Return (X, Y) of the center of cell containing provided text 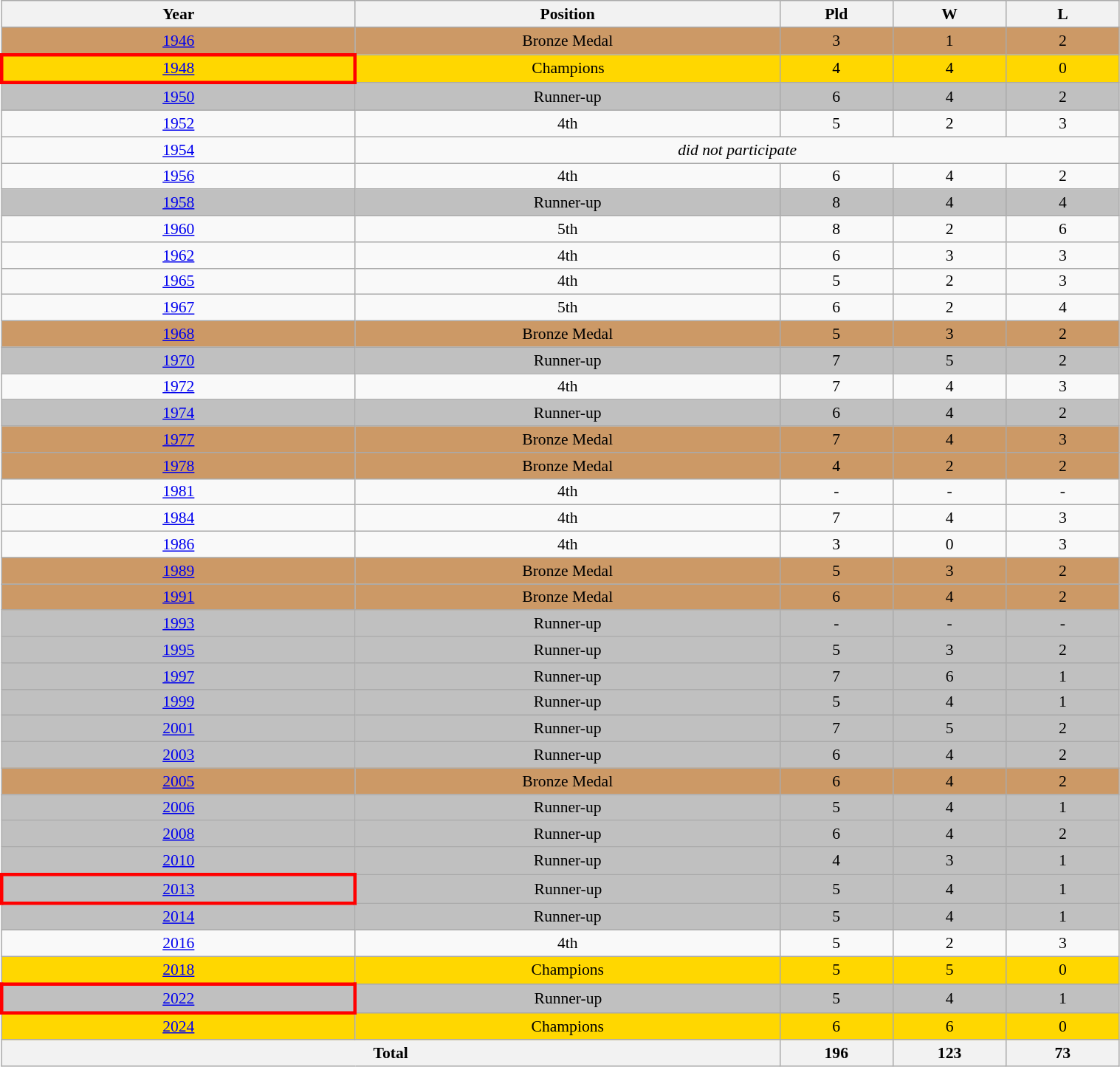
1999 (179, 702)
1995 (179, 650)
2005 (179, 781)
1954 (179, 150)
1986 (179, 545)
2024 (179, 1026)
Pld (836, 14)
1958 (179, 203)
1989 (179, 571)
1977 (179, 439)
1952 (179, 124)
1993 (179, 624)
2008 (179, 834)
2001 (179, 729)
1960 (179, 229)
2006 (179, 808)
1962 (179, 255)
2018 (179, 970)
1967 (179, 308)
1972 (179, 387)
Total (391, 1054)
1970 (179, 360)
73 (1063, 1054)
2014 (179, 917)
W (949, 14)
1965 (179, 281)
1950 (179, 97)
123 (949, 1054)
1946 (179, 41)
1997 (179, 676)
1956 (179, 176)
196 (836, 1054)
1981 (179, 492)
1978 (179, 466)
Year (179, 14)
1974 (179, 414)
2010 (179, 861)
1948 (179, 69)
1968 (179, 334)
2013 (179, 889)
Position (567, 14)
2016 (179, 944)
1991 (179, 597)
1984 (179, 518)
L (1063, 14)
did not participate (737, 150)
2003 (179, 755)
2022 (179, 998)
